Capture the cell that displays the provided text and extract its [x, y] central coordinate. 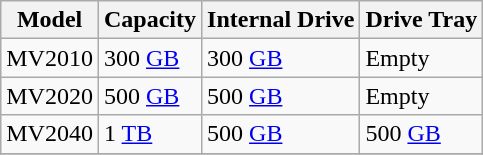
MV2010 [50, 58]
MV2020 [50, 96]
Drive Tray [422, 20]
Model [50, 20]
Capacity [150, 20]
Internal Drive [281, 20]
1 TB [150, 134]
MV2040 [50, 134]
